Find where the given text appears and provide that cell's center as [x, y] coordinate. 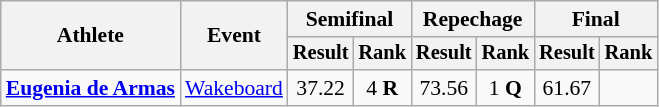
Final [596, 19]
Eugenia de Armas [90, 88]
Wakeboard [234, 88]
73.56 [444, 88]
61.67 [567, 88]
1 Q [506, 88]
37.22 [321, 88]
Semifinal [350, 19]
4 R [382, 88]
Event [234, 36]
Repechage [472, 19]
Athlete [90, 36]
